From the cell containing the given text, extract its center point as [X, Y] coordinate. 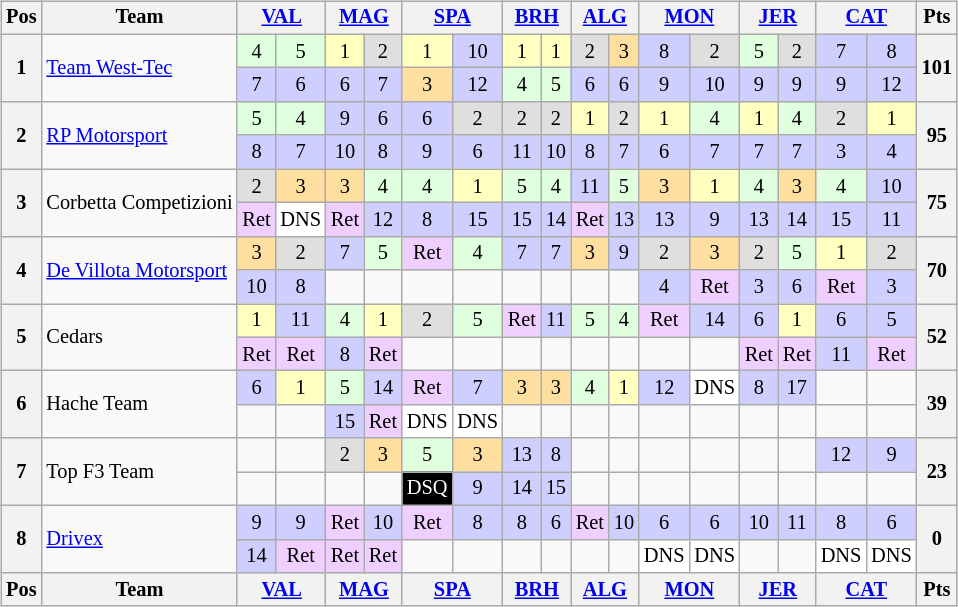
101 [937, 68]
Hache Team [139, 404]
70 [937, 270]
Team West-Tec [139, 68]
Corbetta Competizioni [139, 202]
Top F3 Team [139, 472]
75 [937, 202]
23 [937, 472]
52 [937, 338]
Drivex [139, 538]
17 [797, 388]
DSQ [427, 489]
Cedars [139, 338]
0 [937, 538]
39 [937, 404]
95 [937, 136]
De Villota Motorsport [139, 270]
RP Motorsport [139, 136]
